Identify which cell holds the provided text, then report its [x, y] central coordinate. 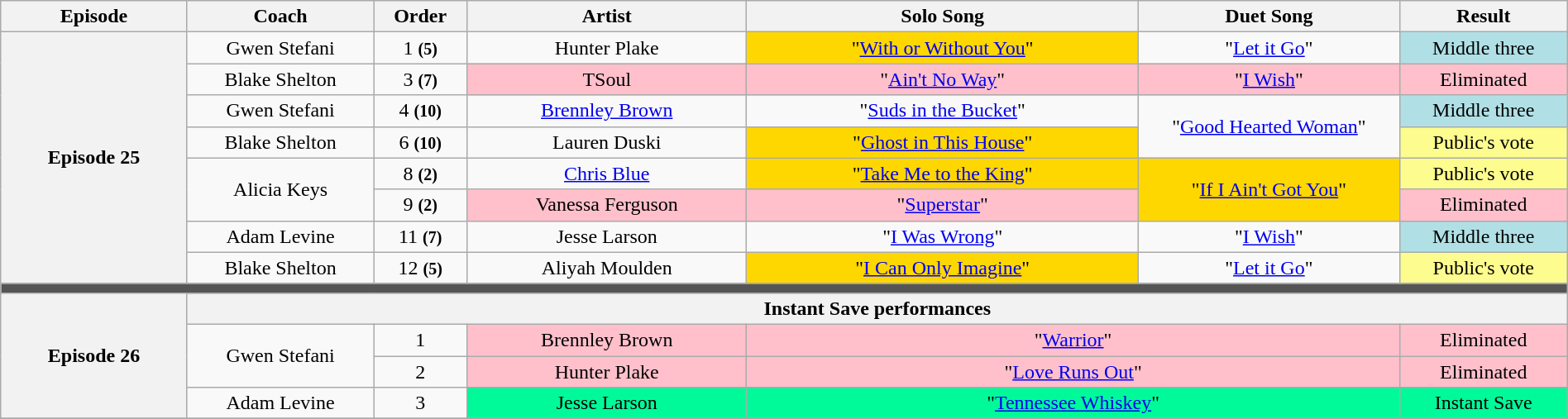
Episode 26 [94, 355]
Aliyah Moulden [607, 268]
"Tennessee Whiskey" [1073, 403]
11 (7) [420, 236]
3 [420, 403]
4 (10) [420, 111]
12 (5) [420, 268]
"I Was Wrong" [943, 236]
Artist [607, 17]
1 (5) [420, 48]
"Superstar" [943, 205]
Vanessa Ferguson [607, 205]
Episode 25 [94, 158]
"With or Without You" [943, 48]
Lauren Duski [607, 142]
"Good Hearted Woman" [1269, 126]
9 (2) [420, 205]
Result [1484, 17]
8 (2) [420, 174]
"Love Runs Out" [1073, 371]
6 (10) [420, 142]
3 (7) [420, 79]
TSoul [607, 79]
Coach [280, 17]
Episode [94, 17]
"If I Ain't Got You" [1269, 189]
"Suds in the Bucket" [943, 111]
Chris Blue [607, 174]
"Take Me to the King" [943, 174]
Instant Save [1484, 403]
1 [420, 340]
Order [420, 17]
"Ghost in This House" [943, 142]
2 [420, 371]
"Ain't No Way" [943, 79]
"I Can Only Imagine" [943, 268]
"Warrior" [1073, 340]
Alicia Keys [280, 189]
Solo Song [943, 17]
Instant Save performances [877, 308]
Duet Song [1269, 17]
